Determine the (X, Y) coordinate at the center of the cell enclosing the given text.  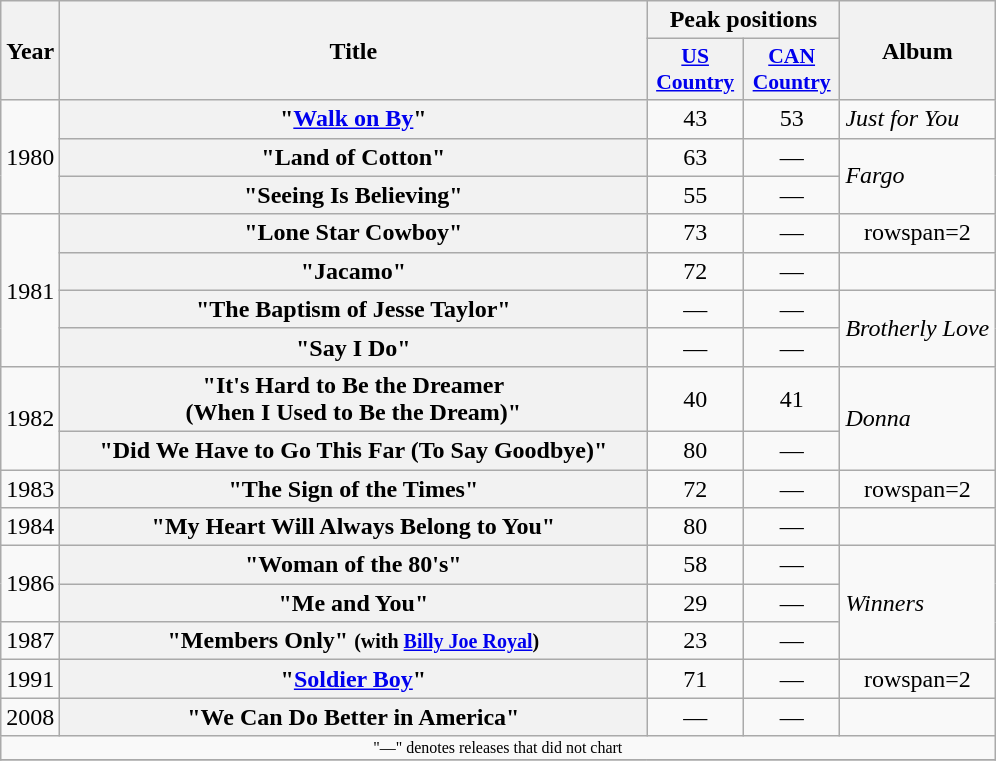
"Members Only" (with Billy Joe Royal) (354, 641)
Winners (918, 603)
"We Can Do Better in America" (354, 717)
US Country (696, 70)
Year (30, 50)
"Me and You" (354, 603)
1982 (30, 418)
"Woman of the 80's" (354, 565)
"Jacamo" (354, 271)
53 (792, 119)
"It's Hard to Be the Dreamer(When I Used to Be the Dream)" (354, 398)
"Say I Do" (354, 347)
Donna (918, 418)
"Land of Cotton" (354, 157)
Album (918, 50)
58 (696, 565)
41 (792, 398)
71 (696, 679)
1987 (30, 641)
CAN Country (792, 70)
2008 (30, 717)
Title (354, 50)
23 (696, 641)
Just for You (918, 119)
63 (696, 157)
1991 (30, 679)
55 (696, 195)
Peak positions (744, 20)
"My Heart Will Always Belong to You" (354, 527)
"Walk on By" (354, 119)
1980 (30, 157)
"—" denotes releases that did not chart (498, 748)
1986 (30, 584)
"Did We Have to Go This Far (To Say Goodbye)" (354, 450)
73 (696, 233)
Brotherly Love (918, 328)
"The Sign of the Times" (354, 489)
"Lone Star Cowboy" (354, 233)
1981 (30, 290)
1984 (30, 527)
40 (696, 398)
43 (696, 119)
1983 (30, 489)
Fargo (918, 176)
29 (696, 603)
"Soldier Boy" (354, 679)
"The Baptism of Jesse Taylor" (354, 309)
"Seeing Is Believing" (354, 195)
